Search for the cell housing the specified text and yield its (x, y) center coordinate. 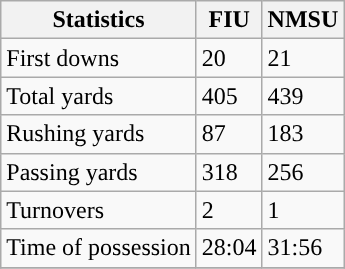
439 (303, 96)
Statistics (99, 20)
183 (303, 134)
NMSU (303, 20)
21 (303, 58)
Time of possession (99, 248)
31:56 (303, 248)
405 (229, 96)
318 (229, 172)
Turnovers (99, 210)
Passing yards (99, 172)
256 (303, 172)
FIU (229, 20)
20 (229, 58)
87 (229, 134)
First downs (99, 58)
2 (229, 210)
Rushing yards (99, 134)
Total yards (99, 96)
1 (303, 210)
28:04 (229, 248)
